Output the [x, y] coordinate of the center of the cell containing the given text.  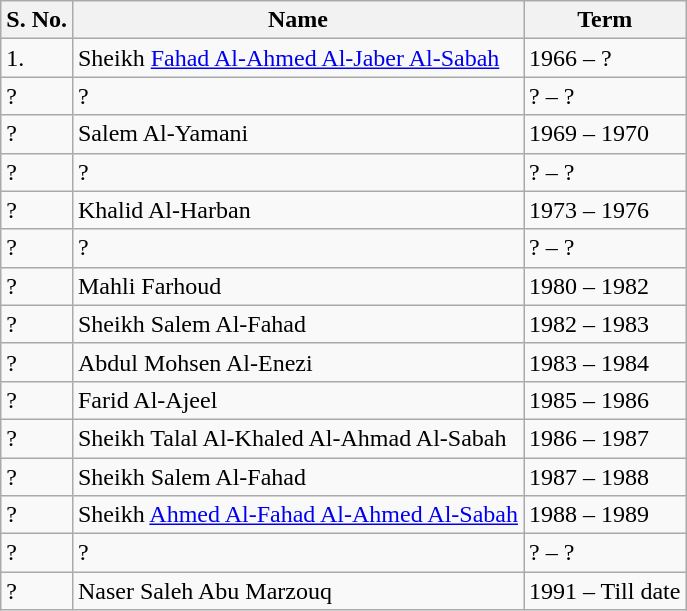
S. No. [37, 20]
1973 – 1976 [605, 210]
Name [298, 20]
Sheikh Fahad Al-Ahmed Al-Jaber Al-Sabah [298, 58]
Term [605, 20]
1966 – ? [605, 58]
Salem Al-Yamani [298, 134]
1987 – 1988 [605, 477]
Farid Al-Ajeel [298, 400]
Khalid Al-Harban [298, 210]
Sheikh Talal Al-Khaled Al-Ahmad Al-Sabah [298, 438]
Sheikh Ahmed Al-Fahad Al-Ahmed Al-Sabah [298, 515]
1. [37, 58]
Naser Saleh Abu Marzouq [298, 591]
1991 – Till date [605, 591]
1982 – 1983 [605, 324]
1980 – 1982 [605, 286]
1983 – 1984 [605, 362]
1969 – 1970 [605, 134]
1988 – 1989 [605, 515]
1986 – 1987 [605, 438]
1985 – 1986 [605, 400]
Abdul Mohsen Al-Enezi [298, 362]
Mahli Farhoud [298, 286]
